Provide the (x, y) coordinate of the cell's center where the given text is located.  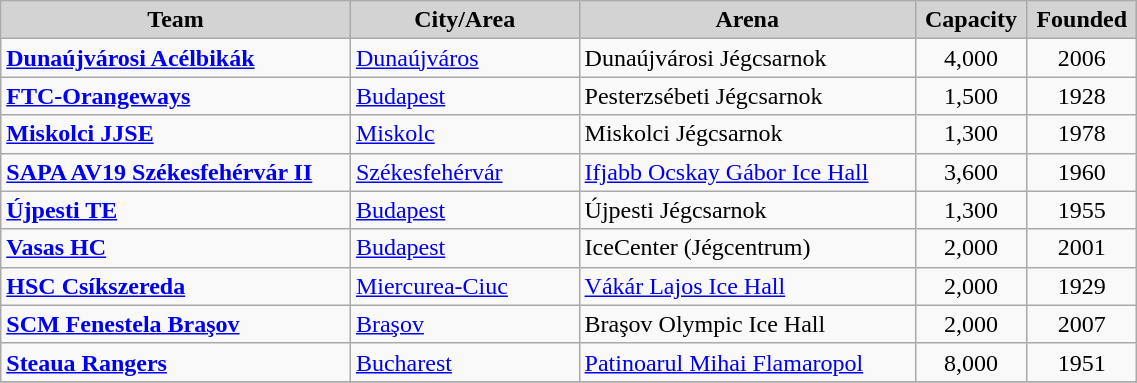
Dunaújvárosi Acélbikák (176, 58)
Braşov Olympic Ice Hall (747, 324)
Újpesti TE (176, 210)
Team (176, 20)
Bucharest (464, 362)
1951 (1082, 362)
Capacity (970, 20)
Pesterzsébeti Jégcsarnok (747, 96)
City/Area (464, 20)
Dunaújvárosi Jégcsarnok (747, 58)
Steaua Rangers (176, 362)
SAPA AV19 Székesfehérvár II (176, 172)
HSC Csíkszereda (176, 286)
Újpesti Jégcsarnok (747, 210)
1928 (1082, 96)
Ifjabb Ocskay Gábor Ice Hall (747, 172)
1960 (1082, 172)
SCM Fenestela Braşov (176, 324)
Miskolci Jégcsarnok (747, 134)
IceCenter (Jégcentrum) (747, 248)
Braşov (464, 324)
2001 (1082, 248)
Founded (1082, 20)
Miskolci JJSE (176, 134)
2006 (1082, 58)
2007 (1082, 324)
FTC-Orangeways (176, 96)
Vasas HC (176, 248)
1929 (1082, 286)
Dunaújváros (464, 58)
Székesfehérvár (464, 172)
Patinoarul Mihai Flamaropol (747, 362)
Miskolc (464, 134)
4,000 (970, 58)
Miercurea-Ciuc (464, 286)
8,000 (970, 362)
1955 (1082, 210)
Vákár Lajos Ice Hall (747, 286)
Arena (747, 20)
1978 (1082, 134)
3,600 (970, 172)
1,500 (970, 96)
